Capture the cell that displays the provided text and extract its [x, y] central coordinate. 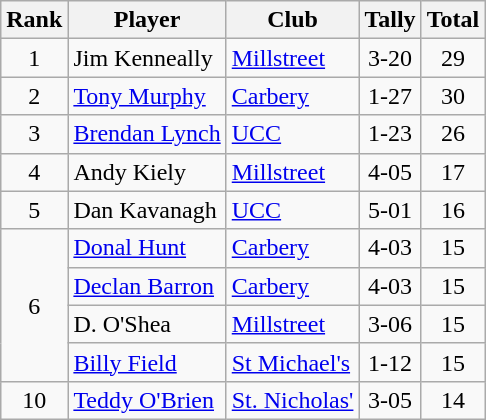
D. O'Shea [147, 324]
26 [453, 134]
Jim Kenneally [147, 58]
3-20 [390, 58]
16 [453, 210]
3-06 [390, 324]
1-27 [390, 96]
Brendan Lynch [147, 134]
17 [453, 172]
1-23 [390, 134]
Tony Murphy [147, 96]
St. Nicholas' [292, 400]
Declan Barron [147, 286]
Club [292, 20]
Total [453, 20]
1 [34, 58]
4-05 [390, 172]
10 [34, 400]
4 [34, 172]
St Michael's [292, 362]
29 [453, 58]
Andy Kiely [147, 172]
Tally [390, 20]
3 [34, 134]
14 [453, 400]
Billy Field [147, 362]
2 [34, 96]
Dan Kavanagh [147, 210]
6 [34, 305]
3-05 [390, 400]
30 [453, 96]
Rank [34, 20]
1-12 [390, 362]
Player [147, 20]
Donal Hunt [147, 248]
5-01 [390, 210]
5 [34, 210]
Teddy O'Brien [147, 400]
